Identify which cell holds the provided text, then report its [x, y] central coordinate. 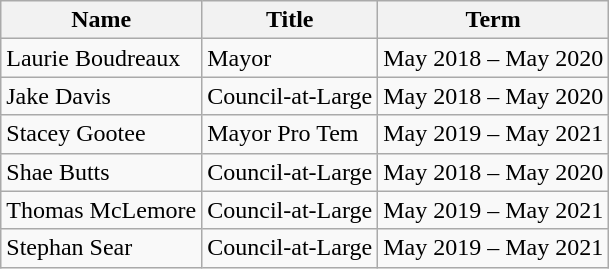
Stacey Gootee [102, 134]
Laurie Boudreaux [102, 58]
Title [290, 20]
Term [494, 20]
Thomas McLemore [102, 210]
Mayor [290, 58]
Mayor Pro Tem [290, 134]
Shae Butts [102, 172]
Jake Davis [102, 96]
Stephan Sear [102, 248]
Name [102, 20]
